Search for the cell housing the specified text and yield its [X, Y] center coordinate. 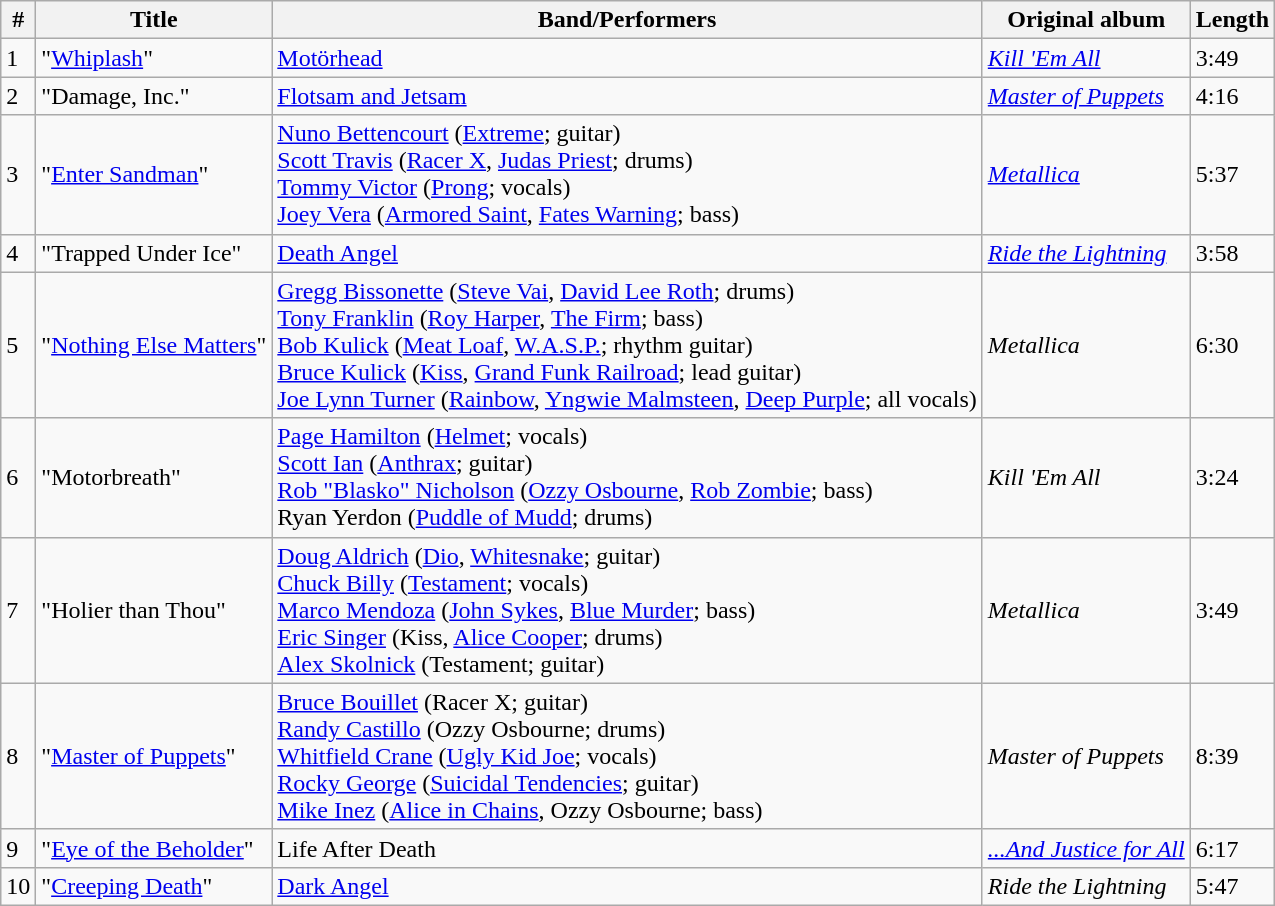
"Trapped Under Ice" [154, 253]
3:58 [1232, 253]
"Whiplash" [154, 58]
5:37 [1232, 174]
Page Hamilton (Helmet; vocals)Scott Ian (Anthrax; guitar)Rob "Blasko" Nicholson (Ozzy Osbourne, Rob Zombie; bass)Ryan Yerdon (Puddle of Mudd; drums) [628, 478]
"Master of Puppets" [154, 756]
Life After Death [628, 848]
"Eye of the Beholder" [154, 848]
1 [18, 58]
7 [18, 610]
"Creeping Death" [154, 886]
Death Angel [628, 253]
3:24 [1232, 478]
6:17 [1232, 848]
"Motorbreath" [154, 478]
"Damage, Inc." [154, 96]
# [18, 20]
9 [18, 848]
Dark Angel [628, 886]
4 [18, 253]
5 [18, 345]
...And Justice for All [1086, 848]
Band/Performers [628, 20]
"Holier than Thou" [154, 610]
"Enter Sandman" [154, 174]
6:30 [1232, 345]
Original album [1086, 20]
"Nothing Else Matters" [154, 345]
Motörhead [628, 58]
Length [1232, 20]
10 [18, 886]
Flotsam and Jetsam [628, 96]
Title [154, 20]
4:16 [1232, 96]
8:39 [1232, 756]
3 [18, 174]
6 [18, 478]
8 [18, 756]
2 [18, 96]
5:47 [1232, 886]
